Detect which cell encompasses the target text, then output its (x, y) center coordinate. 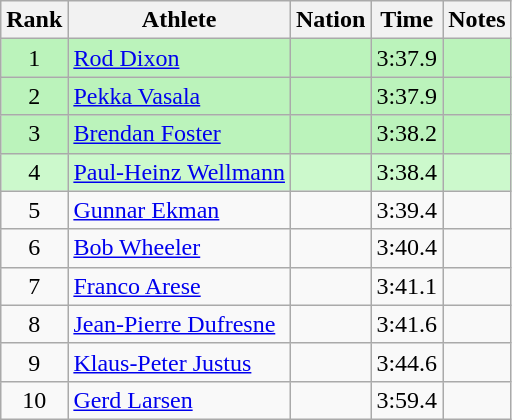
Franco Arese (180, 286)
Notes (477, 20)
4 (34, 172)
3:40.4 (407, 248)
3:39.4 (407, 210)
3:44.6 (407, 362)
3:38.4 (407, 172)
3:41.6 (407, 324)
10 (34, 400)
Paul-Heinz Wellmann (180, 172)
3 (34, 134)
3:38.2 (407, 134)
2 (34, 96)
7 (34, 286)
Jean-Pierre Dufresne (180, 324)
Athlete (180, 20)
Rank (34, 20)
Klaus-Peter Justus (180, 362)
6 (34, 248)
Time (407, 20)
Rod Dixon (180, 58)
3:41.1 (407, 286)
3:59.4 (407, 400)
Gerd Larsen (180, 400)
Nation (330, 20)
1 (34, 58)
Brendan Foster (180, 134)
9 (34, 362)
Bob Wheeler (180, 248)
Gunnar Ekman (180, 210)
5 (34, 210)
Pekka Vasala (180, 96)
8 (34, 324)
